Output the (X, Y) coordinate of the center of the cell containing the given text.  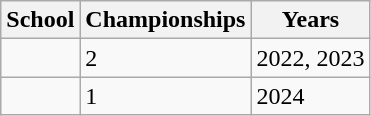
2022, 2023 (310, 58)
2024 (310, 96)
School (40, 20)
Championships (166, 20)
2 (166, 58)
1 (166, 96)
Years (310, 20)
